Scan for the cell matching the given text and deliver its (x, y) coordinate at center. 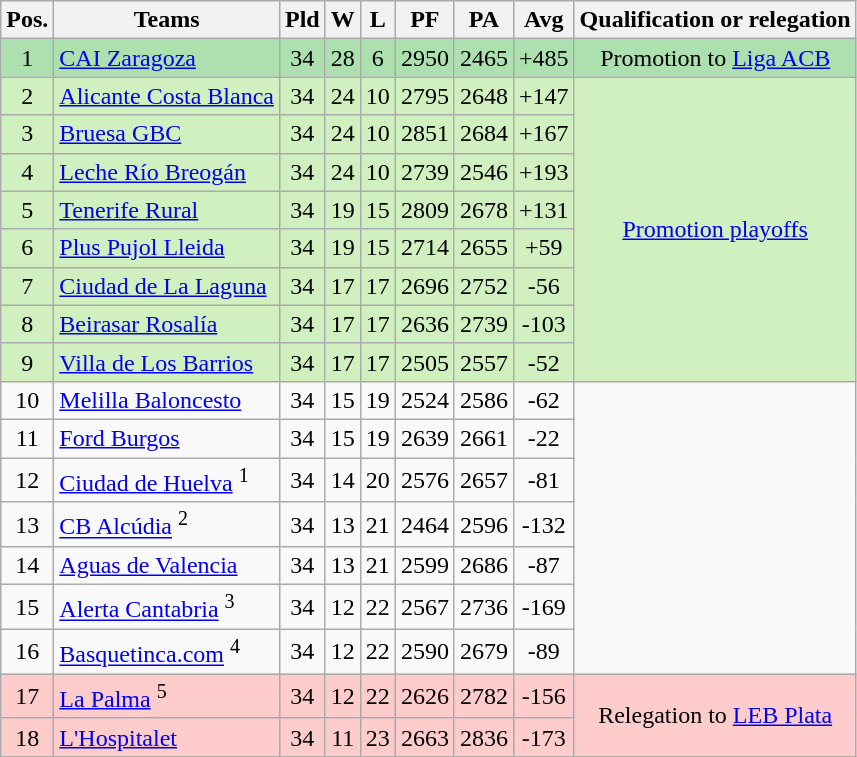
28 (342, 58)
-22 (544, 438)
2686 (484, 566)
16 (28, 652)
-52 (544, 362)
2464 (424, 524)
2752 (484, 286)
7 (28, 286)
-156 (544, 696)
Alerta Cantabria 3 (167, 608)
+485 (544, 58)
2636 (424, 324)
20 (378, 480)
Qualification or relegation (715, 20)
-169 (544, 608)
2590 (424, 652)
1 (28, 58)
3 (28, 134)
+147 (544, 96)
2546 (484, 172)
-173 (544, 737)
2714 (424, 248)
2465 (484, 58)
2557 (484, 362)
2736 (484, 608)
L (378, 20)
4 (28, 172)
2663 (424, 737)
PF (424, 20)
2851 (424, 134)
2639 (424, 438)
2596 (484, 524)
2696 (424, 286)
2505 (424, 362)
Villa de Los Barrios (167, 362)
23 (378, 737)
2657 (484, 480)
2782 (484, 696)
-103 (544, 324)
2678 (484, 210)
18 (28, 737)
Leche Río Breogán (167, 172)
2567 (424, 608)
2524 (424, 400)
Alicante Costa Blanca (167, 96)
5 (28, 210)
-87 (544, 566)
Ford Burgos (167, 438)
+131 (544, 210)
2950 (424, 58)
Ciudad de La Laguna (167, 286)
Aguas de Valencia (167, 566)
9 (28, 362)
CAI Zaragoza (167, 58)
-132 (544, 524)
2626 (424, 696)
2684 (484, 134)
2655 (484, 248)
-56 (544, 286)
Beirasar Rosalía (167, 324)
Ciudad de Huelva 1 (167, 480)
2836 (484, 737)
+167 (544, 134)
Pos. (28, 20)
La Palma 5 (167, 696)
+193 (544, 172)
2679 (484, 652)
2 (28, 96)
Melilla Baloncesto (167, 400)
Pld (302, 20)
+59 (544, 248)
8 (28, 324)
Promotion to Liga ACB (715, 58)
-81 (544, 480)
2809 (424, 210)
Teams (167, 20)
2661 (484, 438)
Bruesa GBC (167, 134)
2648 (484, 96)
Avg (544, 20)
-62 (544, 400)
Tenerife Rural (167, 210)
PA (484, 20)
2576 (424, 480)
W (342, 20)
L'Hospitalet (167, 737)
CB Alcúdia 2 (167, 524)
2586 (484, 400)
2795 (424, 96)
Relegation to LEB Plata (715, 716)
Basquetinca.com 4 (167, 652)
Plus Pujol Lleida (167, 248)
2599 (424, 566)
Promotion playoffs (715, 229)
-89 (544, 652)
